From the cell containing the given text, extract its center point as [x, y] coordinate. 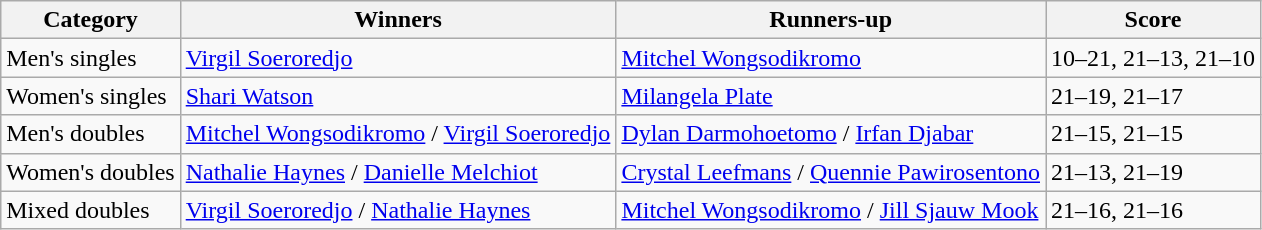
Mitchel Wongsodikromo [831, 58]
Runners-up [831, 20]
21–16, 21–16 [1154, 210]
Mitchel Wongsodikromo / Jill Sjauw Mook [831, 210]
Mixed doubles [90, 210]
Men's singles [90, 58]
Category [90, 20]
Women's singles [90, 96]
Mitchel Wongsodikromo / Virgil Soeroredjo [398, 134]
Crystal Leefmans / Quennie Pawirosentono [831, 172]
Score [1154, 20]
21–19, 21–17 [1154, 96]
21–13, 21–19 [1154, 172]
Nathalie Haynes / Danielle Melchiot [398, 172]
Milangela Plate [831, 96]
10–21, 21–13, 21–10 [1154, 58]
Virgil Soeroredjo [398, 58]
Winners [398, 20]
Women's doubles [90, 172]
Men's doubles [90, 134]
21–15, 21–15 [1154, 134]
Virgil Soeroredjo / Nathalie Haynes [398, 210]
Shari Watson [398, 96]
Dylan Darmohoetomo / Irfan Djabar [831, 134]
